Return (x, y) of the center of cell containing provided text 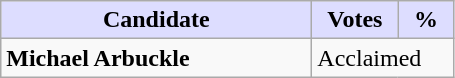
% (426, 20)
Michael Arbuckle (156, 58)
Acclaimed (383, 58)
Candidate (156, 20)
Votes (355, 20)
